Return (X, Y) of the center of cell containing provided text 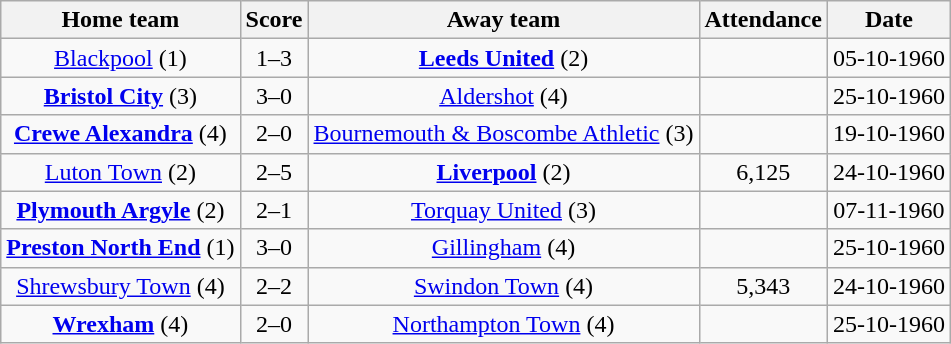
2–2 (274, 286)
Blackpool (1) (120, 58)
Bournemouth & Boscombe Athletic (3) (504, 134)
6,125 (763, 172)
Preston North End (1) (120, 248)
07-11-1960 (888, 210)
Plymouth Argyle (2) (120, 210)
Away team (504, 20)
1–3 (274, 58)
Score (274, 20)
Bristol City (3) (120, 96)
Aldershot (4) (504, 96)
Swindon Town (4) (504, 286)
Shrewsbury Town (4) (120, 286)
05-10-1960 (888, 58)
Attendance (763, 20)
Crewe Alexandra (4) (120, 134)
Liverpool (2) (504, 172)
Home team (120, 20)
2–1 (274, 210)
2–5 (274, 172)
Leeds United (2) (504, 58)
Gillingham (4) (504, 248)
Date (888, 20)
Luton Town (2) (120, 172)
Northampton Town (4) (504, 324)
5,343 (763, 286)
Wrexham (4) (120, 324)
19-10-1960 (888, 134)
Torquay United (3) (504, 210)
